Search for the cell housing the specified text and yield its [x, y] center coordinate. 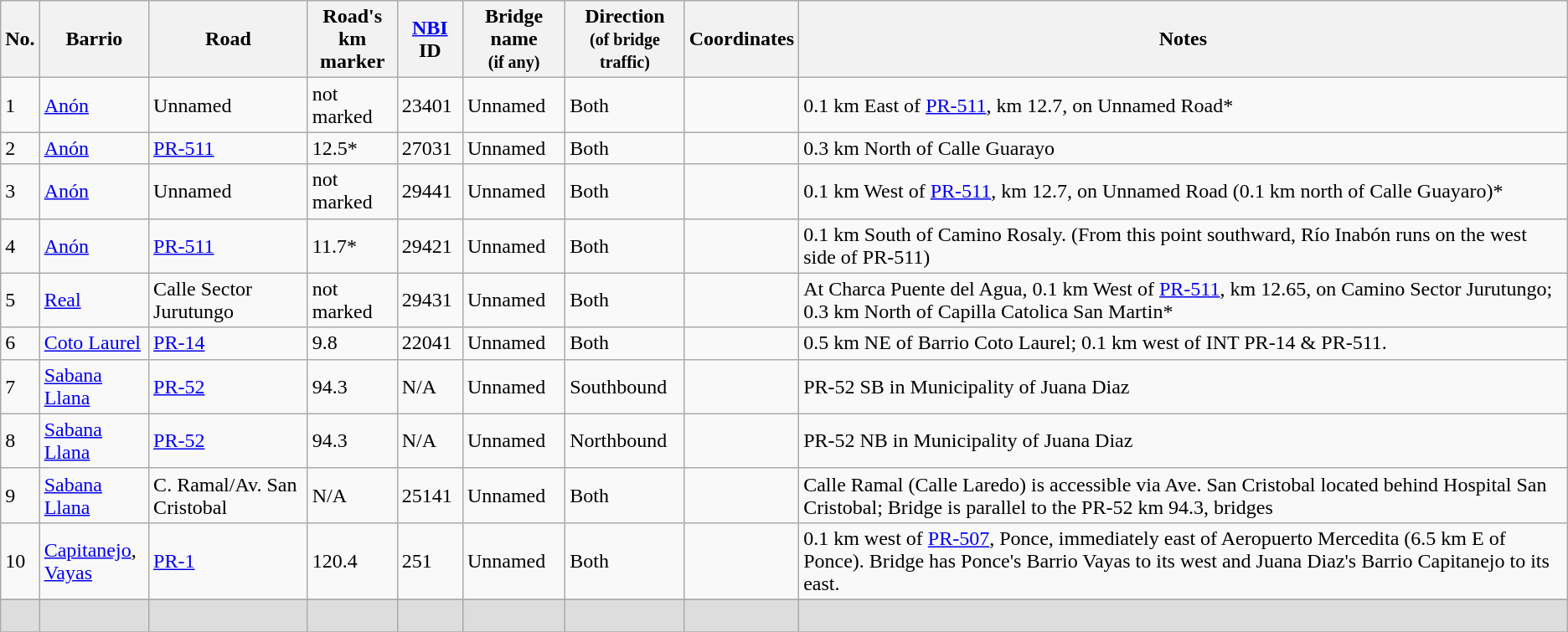
Capitanejo,Vayas [94, 561]
PR-52 SB in Municipality of Juana Diaz [1184, 387]
120.4 [352, 561]
9.8 [352, 343]
11.7* [352, 246]
NBI ID [430, 39]
12.5* [352, 148]
22041 [430, 343]
4 [20, 246]
At Charca Puente del Agua, 0.1 km West of PR-511, km 12.65, on Camino Sector Jurutungo; 0.3 km North of Capilla Catolica San Martin* [1184, 300]
Calle Sector Jurutungo [229, 300]
7 [20, 387]
5 [20, 300]
25141 [430, 496]
6 [20, 343]
23401 [430, 105]
27031 [430, 148]
PR-52 NB in Municipality of Juana Diaz [1184, 440]
Direction (of bridge traffic) [625, 39]
Coto Laurel [94, 343]
29431 [430, 300]
PR-1 [229, 561]
8 [20, 440]
Bridge name (if any) [513, 39]
3 [20, 191]
Road [229, 39]
0.1 km South of Camino Rosaly. (From this point southward, Río Inabón runs on the west side of PR-511) [1184, 246]
0.1 km East of PR-511, km 12.7, on Unnamed Road* [1184, 105]
0.3 km North of Calle Guarayo [1184, 148]
PR-14 [229, 343]
2 [20, 148]
Coordinates [741, 39]
Barrio [94, 39]
10 [20, 561]
Notes [1184, 39]
Southbound [625, 387]
Road'skm marker [352, 39]
29421 [430, 246]
251 [430, 561]
No. [20, 39]
0.5 km NE of Barrio Coto Laurel; 0.1 km west of INT PR-14 & PR-511. [1184, 343]
9 [20, 496]
C. Ramal/Av. San Cristobal [229, 496]
29441 [430, 191]
Northbound [625, 440]
0.1 km West of PR-511, km 12.7, on Unnamed Road (0.1 km north of Calle Guayaro)* [1184, 191]
1 [20, 105]
Real [94, 300]
